Return the (X, Y) coordinate for the center point of the cell that contains the specified text.  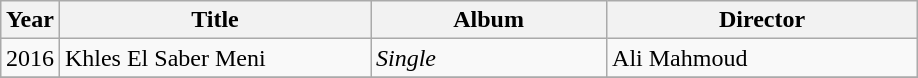
Director (762, 20)
Album (488, 20)
2016 (30, 58)
Khles El Saber Meni (214, 58)
Ali Mahmoud (762, 58)
Title (214, 20)
Single (488, 58)
Year (30, 20)
